Output the (X, Y) coordinate of the center of the cell containing the given text.  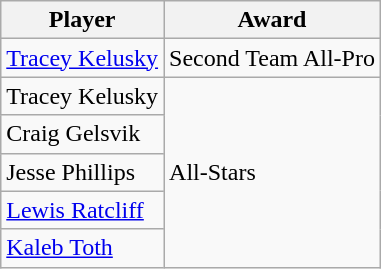
Award (272, 20)
Jesse Phillips (82, 172)
Second Team All-Pro (272, 58)
Lewis Ratcliff (82, 210)
Player (82, 20)
All-Stars (272, 172)
Craig Gelsvik (82, 134)
Kaleb Toth (82, 248)
